Extract the [x, y] coordinate from the center of the cell holding the provided text.  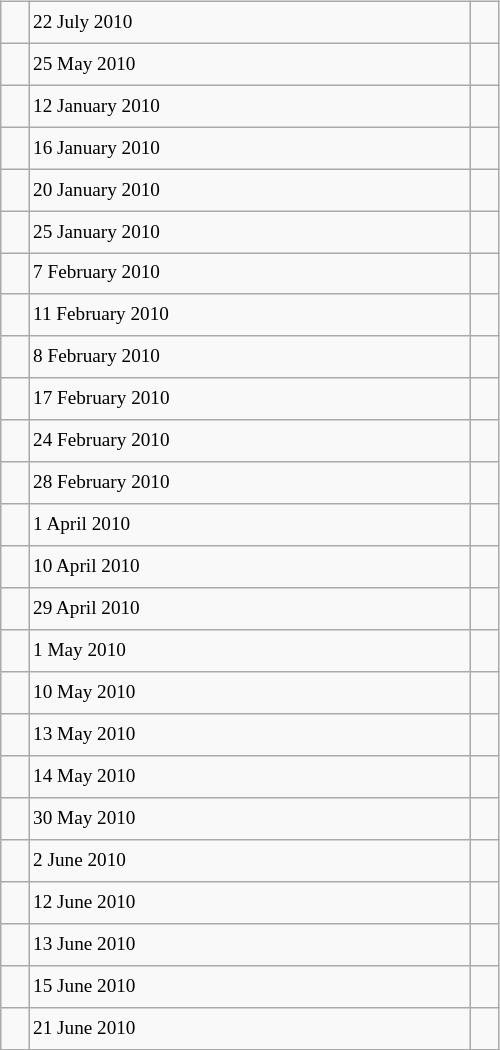
28 February 2010 [249, 483]
15 June 2010 [249, 986]
1 April 2010 [249, 525]
29 April 2010 [249, 609]
11 February 2010 [249, 315]
16 January 2010 [249, 148]
25 January 2010 [249, 232]
25 May 2010 [249, 64]
22 July 2010 [249, 22]
21 June 2010 [249, 1028]
13 June 2010 [249, 944]
1 May 2010 [249, 651]
12 January 2010 [249, 106]
7 February 2010 [249, 274]
17 February 2010 [249, 399]
14 May 2010 [249, 777]
20 January 2010 [249, 190]
2 June 2010 [249, 861]
13 May 2010 [249, 735]
10 April 2010 [249, 567]
10 May 2010 [249, 693]
24 February 2010 [249, 441]
30 May 2010 [249, 819]
12 June 2010 [249, 902]
8 February 2010 [249, 357]
